Output the (x, y) coordinate of the center of the cell containing the given text.  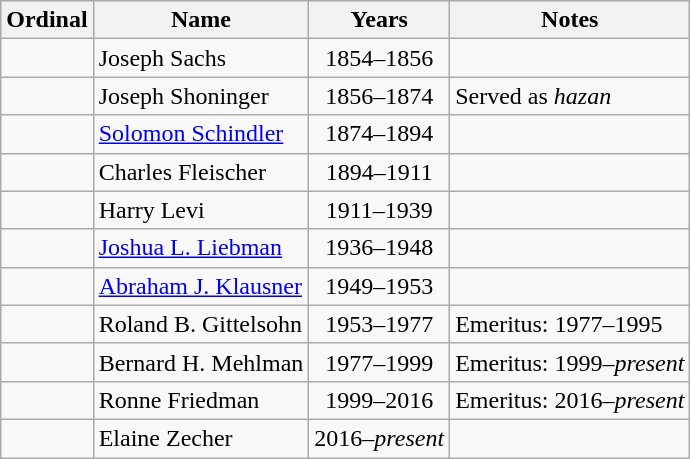
Emeritus: 2016–present (570, 400)
Years (380, 20)
1999–2016 (380, 400)
1854–1856 (380, 58)
Harry Levi (201, 210)
2016–present (380, 438)
1936–1948 (380, 248)
Emeritus: 1977–1995 (570, 324)
Elaine Zecher (201, 438)
Ronne Friedman (201, 400)
Emeritus: 1999–present (570, 362)
Name (201, 20)
Solomon Schindler (201, 134)
1874–1894 (380, 134)
1894–1911 (380, 172)
Joshua L. Liebman (201, 248)
1953–1977 (380, 324)
1949–1953 (380, 286)
Joseph Shoninger (201, 96)
1977–1999 (380, 362)
1856–1874 (380, 96)
1911–1939 (380, 210)
Charles Fleischer (201, 172)
Bernard H. Mehlman (201, 362)
Served as hazan (570, 96)
Notes (570, 20)
Ordinal (47, 20)
Joseph Sachs (201, 58)
Abraham J. Klausner (201, 286)
Roland B. Gittelsohn (201, 324)
